Return (x, y) of the center of cell containing provided text 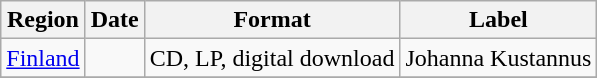
Region (43, 20)
Format (272, 20)
CD, LP, digital download (272, 58)
Finland (43, 58)
Date (114, 20)
Johanna Kustannus (498, 58)
Label (498, 20)
